Determine the [X, Y] coordinate at the center of the cell enclosing the given text.  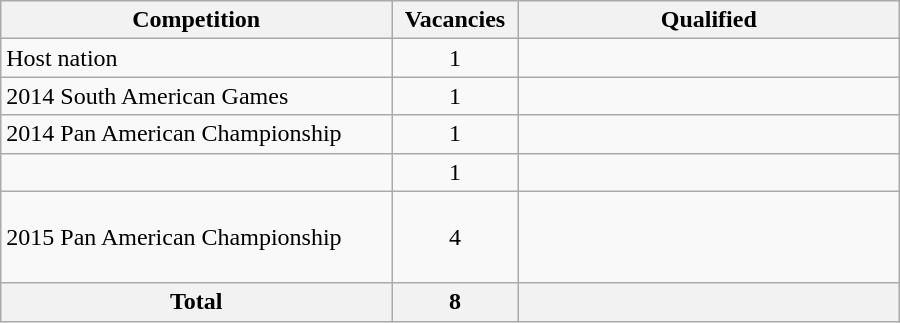
Vacancies [456, 20]
Competition [196, 20]
Host nation [196, 58]
8 [456, 302]
2014 South American Games [196, 96]
2015 Pan American Championship [196, 237]
Total [196, 302]
Qualified [708, 20]
2014 Pan American Championship [196, 134]
4 [456, 237]
